Find where the given text appears and provide that cell's center as (X, Y) coordinate. 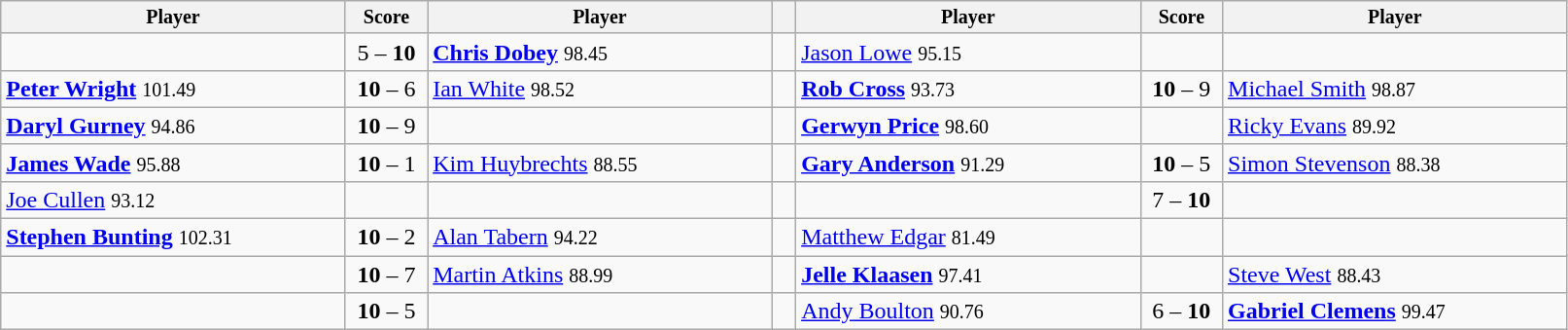
Gerwyn Price 98.60 (968, 126)
Gary Anderson 91.29 (968, 163)
Andy Boulton 90.76 (968, 312)
Daryl Gurney 94.86 (173, 126)
Rob Cross 93.73 (968, 89)
Chris Dobey 98.45 (600, 52)
Kim Huybrechts 88.55 (600, 163)
6 – 10 (1181, 312)
Jelle Klaasen 97.41 (968, 275)
7 – 10 (1181, 200)
Steve West 88.43 (1395, 275)
Peter Wright 101.49 (173, 89)
5 – 10 (386, 52)
10 – 7 (386, 275)
Matthew Edgar 81.49 (968, 238)
Alan Tabern 94.22 (600, 238)
James Wade 95.88 (173, 163)
Simon Stevenson 88.38 (1395, 163)
Stephen Bunting 102.31 (173, 238)
Jason Lowe 95.15 (968, 52)
10 – 1 (386, 163)
Michael Smith 98.87 (1395, 89)
Ricky Evans 89.92 (1395, 126)
10 – 6 (386, 89)
10 – 2 (386, 238)
Ian White 98.52 (600, 89)
Gabriel Clemens 99.47 (1395, 312)
Joe Cullen 93.12 (173, 200)
Martin Atkins 88.99 (600, 275)
